For the text-containing cell, return its midpoint in (X, Y) coordinate format. 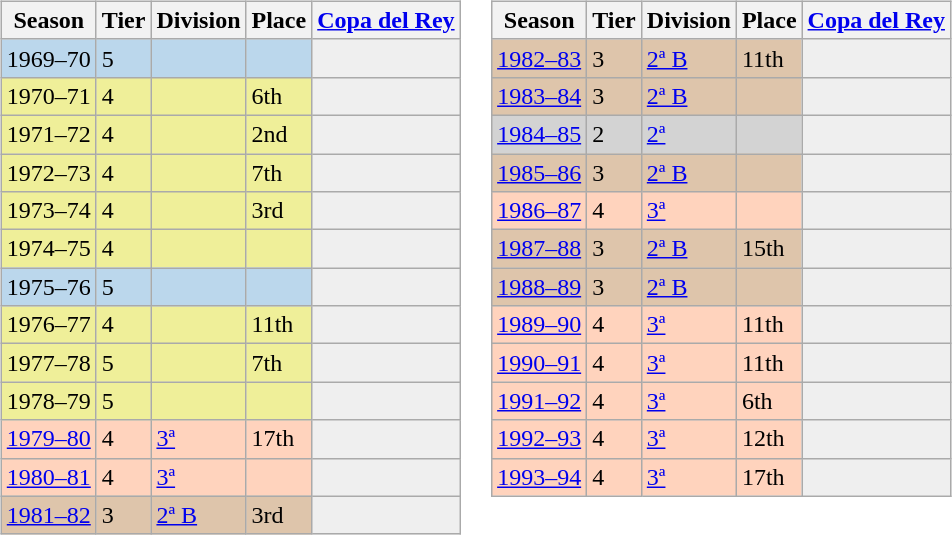
1974–75 (48, 249)
1985–86 (540, 173)
1988–89 (540, 287)
1970–71 (48, 96)
1979–80 (48, 439)
1980–81 (48, 477)
1981–82 (48, 515)
1983–84 (540, 96)
1978–79 (48, 401)
1984–85 (540, 134)
1986–87 (540, 211)
1991–92 (540, 401)
1982–83 (540, 58)
1973–74 (48, 211)
2nd (279, 134)
1969–70 (48, 58)
1977–78 (48, 363)
1972–73 (48, 173)
1976–77 (48, 325)
1990–91 (540, 363)
12th (769, 439)
2 (614, 134)
1975–76 (48, 287)
1971–72 (48, 134)
1993–94 (540, 477)
2ª (688, 134)
1987–88 (540, 249)
1989–90 (540, 325)
15th (769, 249)
1992–93 (540, 439)
